Output the [x, y] coordinate of the center of the cell containing the given text.  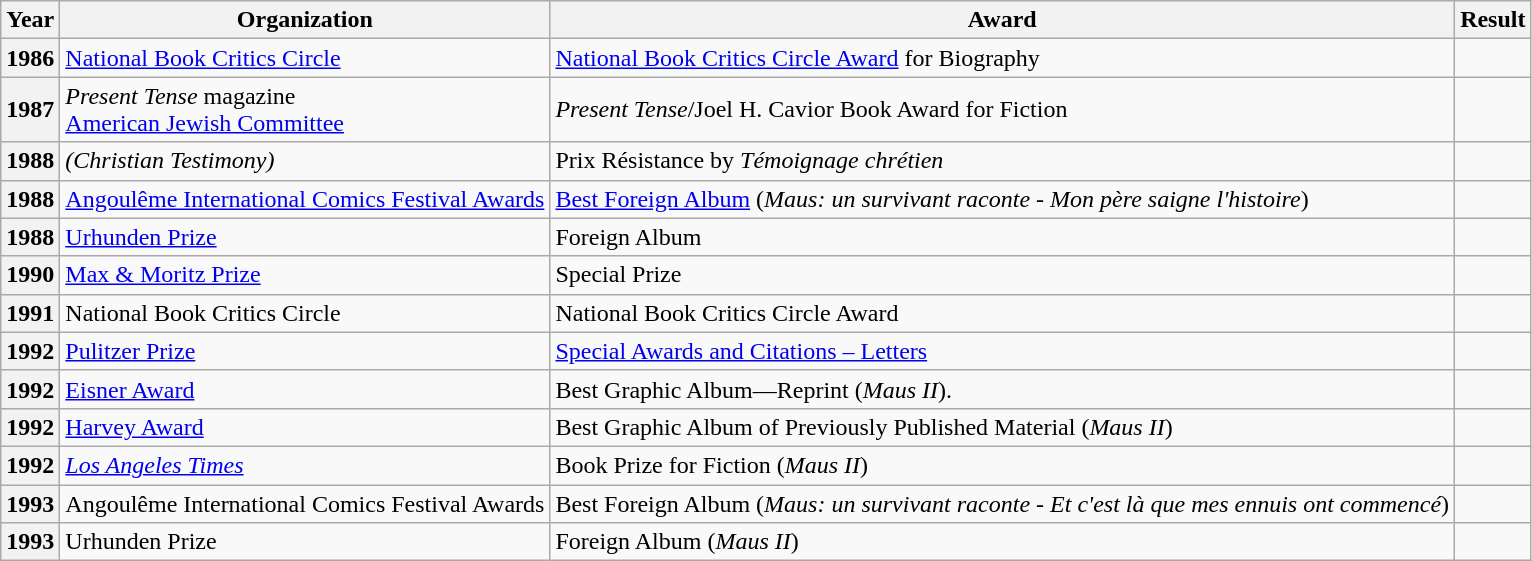
Best Foreign Album (Maus: un survivant raconte - Et c'est là que mes ennuis ont commencé) [1002, 503]
1986 [30, 58]
National Book Critics Circle Award [1002, 313]
Harvey Award [305, 427]
Foreign Album (Maus II) [1002, 542]
Eisner Award [305, 389]
Year [30, 20]
1987 [30, 110]
1990 [30, 275]
Special Awards and Citations – Letters [1002, 351]
Best Graphic Album of Previously Published Material (Maus II) [1002, 427]
National Book Critics Circle Award for Biography [1002, 58]
Prix Résistance by Témoignage chrétien [1002, 161]
Present Tense magazineAmerican Jewish Committee [305, 110]
Max & Moritz Prize [305, 275]
Los Angeles Times [305, 465]
Pulitzer Prize [305, 351]
Special Prize [1002, 275]
Book Prize for Fiction (Maus II) [1002, 465]
Organization [305, 20]
Best Graphic Album—Reprint (Maus II). [1002, 389]
Result [1493, 20]
Best Foreign Album (Maus: un survivant raconte - Mon père saigne l'histoire) [1002, 199]
Present Tense/Joel H. Cavior Book Award for Fiction [1002, 110]
Award [1002, 20]
1991 [30, 313]
Foreign Album [1002, 237]
(Christian Testimony) [305, 161]
